Provide the [x, y] coordinate of the cell's center where the given text is located.  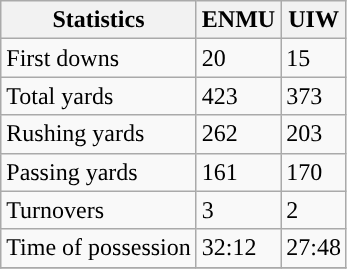
32:12 [238, 248]
Time of possession [99, 248]
First downs [99, 58]
20 [238, 58]
Rushing yards [99, 134]
UIW [314, 20]
3 [238, 210]
27:48 [314, 248]
ENMU [238, 20]
373 [314, 96]
Statistics [99, 20]
423 [238, 96]
262 [238, 134]
Passing yards [99, 172]
203 [314, 134]
Turnovers [99, 210]
15 [314, 58]
170 [314, 172]
161 [238, 172]
Total yards [99, 96]
2 [314, 210]
